Identify which cell holds the provided text, then report its (x, y) central coordinate. 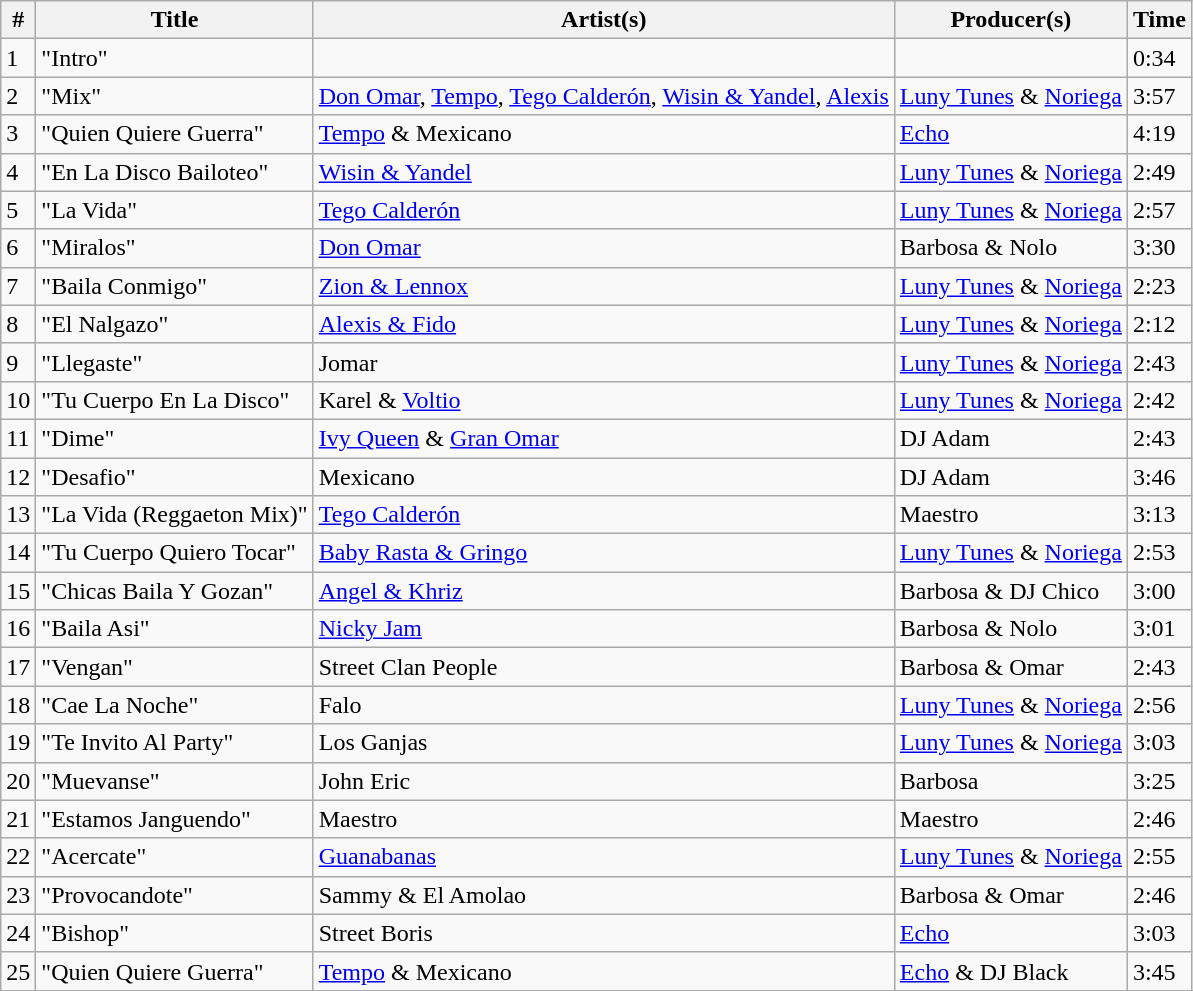
"Estamos Janguendo" (174, 819)
21 (18, 819)
7 (18, 286)
3 (18, 134)
"Desafio" (174, 477)
3:13 (1159, 515)
2:53 (1159, 553)
John Eric (604, 781)
2:56 (1159, 705)
Angel & Khriz (604, 591)
3:57 (1159, 96)
Barbosa & DJ Chico (1010, 591)
Zion & Lennox (604, 286)
"Intro" (174, 58)
23 (18, 895)
Ivy Queen & Gran Omar (604, 438)
2 (18, 96)
"Baila Conmigo" (174, 286)
"Provocandote" (174, 895)
"Miralos" (174, 248)
"El Nalgazo" (174, 324)
Karel & Voltio (604, 400)
2:12 (1159, 324)
3:00 (1159, 591)
3:01 (1159, 629)
Guanabanas (604, 857)
13 (18, 515)
8 (18, 324)
15 (18, 591)
"Mix" (174, 96)
18 (18, 705)
"Muevanse" (174, 781)
Alexis & Fido (604, 324)
16 (18, 629)
19 (18, 743)
Street Clan People (604, 667)
17 (18, 667)
Don Omar (604, 248)
3:45 (1159, 971)
2:23 (1159, 286)
"Tu Cuerpo En La Disco" (174, 400)
3:46 (1159, 477)
"Dime" (174, 438)
Falo (604, 705)
Los Ganjas (604, 743)
"Acercate" (174, 857)
"La Vida" (174, 210)
1 (18, 58)
Echo & DJ Black (1010, 971)
12 (18, 477)
10 (18, 400)
5 (18, 210)
0:34 (1159, 58)
2:42 (1159, 400)
2:57 (1159, 210)
Baby Rasta & Gringo (604, 553)
"Llegaste" (174, 362)
22 (18, 857)
Street Boris (604, 933)
Artist(s) (604, 20)
"Vengan" (174, 667)
"Baila Asi" (174, 629)
"En La Disco Bailoteo" (174, 172)
14 (18, 553)
2:49 (1159, 172)
Time (1159, 20)
20 (18, 781)
Producer(s) (1010, 20)
"Cae La Noche" (174, 705)
24 (18, 933)
2:55 (1159, 857)
Sammy & El Amolao (604, 895)
"Te Invito Al Party" (174, 743)
11 (18, 438)
"La Vida (Reggaeton Mix)" (174, 515)
Barbosa (1010, 781)
Wisin & Yandel (604, 172)
3:25 (1159, 781)
Mexicano (604, 477)
Jomar (604, 362)
25 (18, 971)
"Tu Cuerpo Quiero Tocar" (174, 553)
# (18, 20)
9 (18, 362)
Nicky Jam (604, 629)
Don Omar, Tempo, Tego Calderón, Wisin & Yandel, Alexis (604, 96)
Title (174, 20)
4 (18, 172)
3:30 (1159, 248)
4:19 (1159, 134)
6 (18, 248)
"Chicas Baila Y Gozan" (174, 591)
"Bishop" (174, 933)
